Search for the cell housing the specified text and yield its (X, Y) center coordinate. 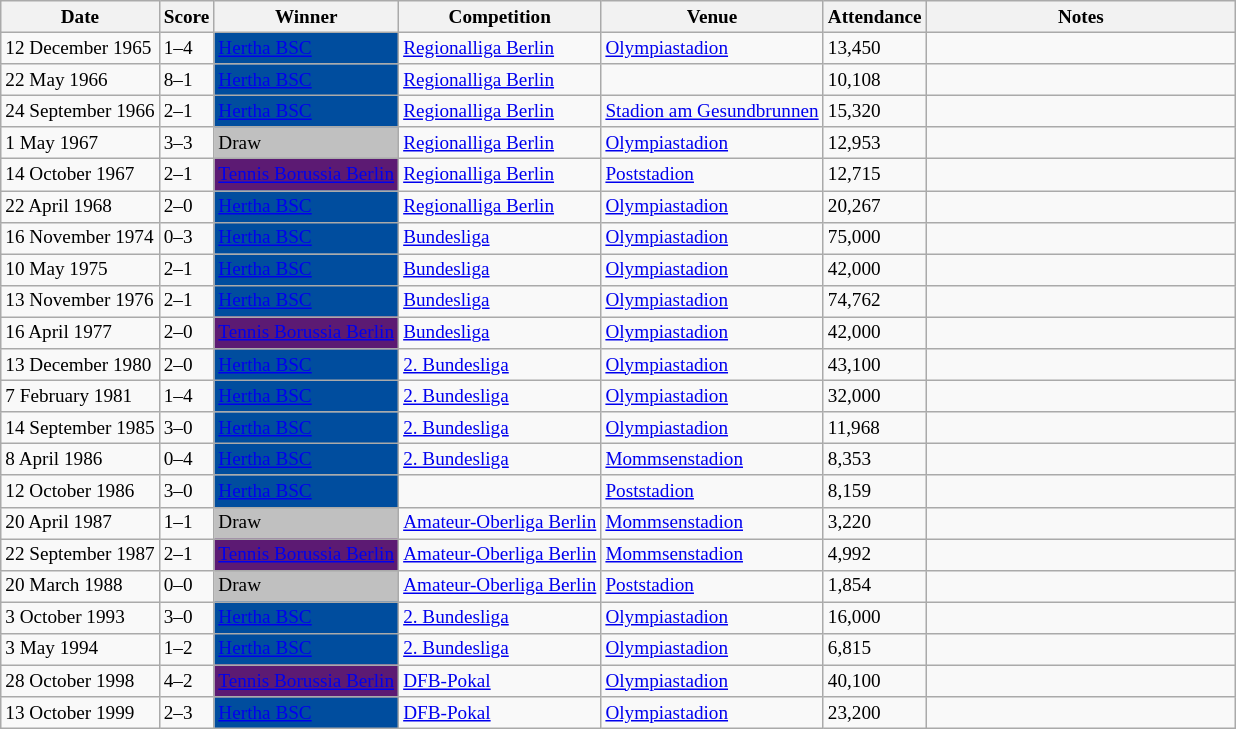
11,968 (874, 428)
20 March 1988 (80, 586)
16 April 1977 (80, 333)
10,108 (874, 80)
20 April 1987 (80, 523)
Venue (712, 17)
Competition (500, 17)
1 May 1967 (80, 143)
3–3 (186, 143)
12 October 1986 (80, 491)
Winner (306, 17)
3 May 1994 (80, 649)
20,267 (874, 206)
0–4 (186, 460)
22 April 1968 (80, 206)
12,953 (874, 143)
4–2 (186, 681)
28 October 1998 (80, 681)
22 May 1966 (80, 80)
40,100 (874, 681)
10 May 1975 (80, 270)
74,762 (874, 301)
4,992 (874, 554)
14 October 1967 (80, 175)
Date (80, 17)
3,220 (874, 523)
22 September 1987 (80, 554)
32,000 (874, 396)
3 October 1993 (80, 618)
Notes (1080, 17)
13 October 1999 (80, 713)
43,100 (874, 365)
1–2 (186, 649)
6,815 (874, 649)
12,715 (874, 175)
15,320 (874, 111)
24 September 1966 (80, 111)
2–3 (186, 713)
75,000 (874, 238)
23,200 (874, 713)
1–1 (186, 523)
Attendance (874, 17)
Stadion am Gesundbrunnen (712, 111)
12 December 1965 (80, 48)
0–3 (186, 238)
8 April 1986 (80, 460)
14 September 1985 (80, 428)
Score (186, 17)
13 December 1980 (80, 365)
13,450 (874, 48)
8,353 (874, 460)
16,000 (874, 618)
13 November 1976 (80, 301)
0–0 (186, 586)
16 November 1974 (80, 238)
8–1 (186, 80)
1,854 (874, 586)
8,159 (874, 491)
7 February 1981 (80, 396)
